Return the (X, Y) coordinate for the center point of the cell that contains the specified text.  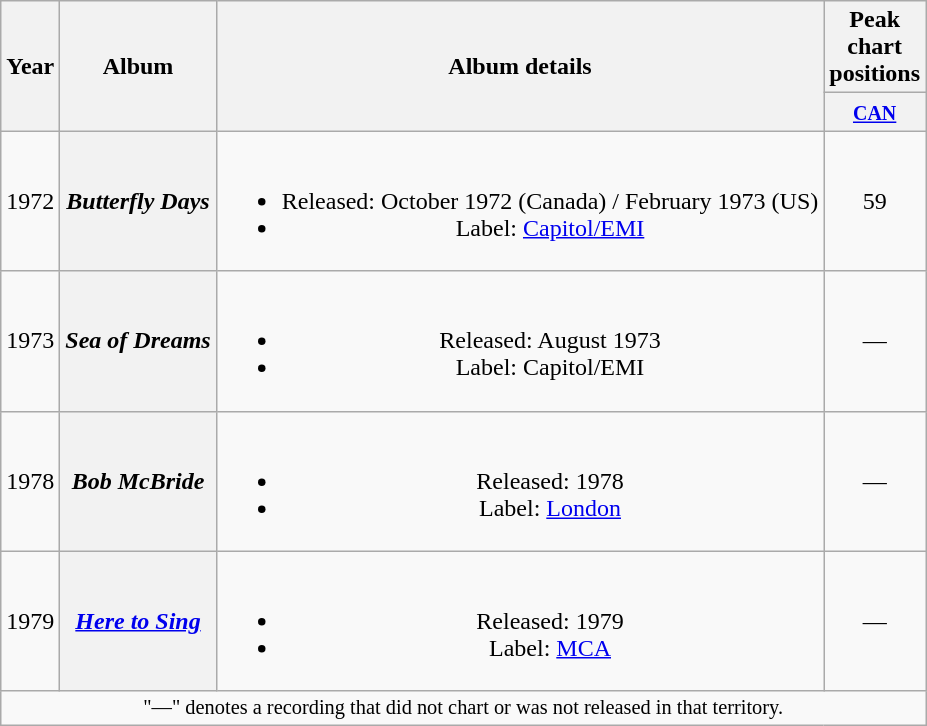
1979 (30, 621)
Album details (520, 66)
Butterfly Days (138, 201)
CAN (875, 112)
Released: 1979Label: MCA (520, 621)
Released: August 1973Label: Capitol/EMI (520, 341)
Released: October 1972 (Canada) / February 1973 (US)Label: Capitol/EMI (520, 201)
1973 (30, 341)
Year (30, 66)
Album (138, 66)
Here to Sing (138, 621)
Sea of Dreams (138, 341)
1972 (30, 201)
Peak chart positions (875, 47)
59 (875, 201)
Bob McBride (138, 481)
Released: 1978Label: London (520, 481)
1978 (30, 481)
"—" denotes a recording that did not chart or was not released in that territory. (464, 708)
